Find where the given text appears and provide that cell's center as [X, Y] coordinate. 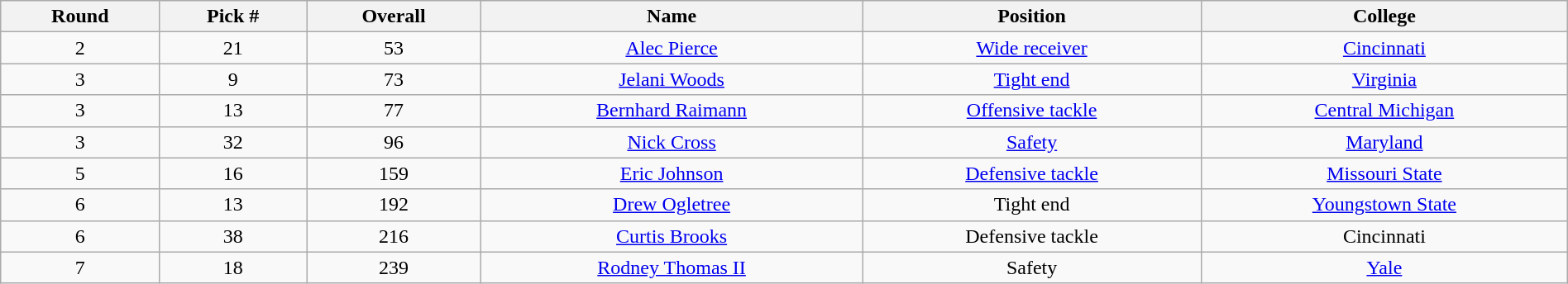
Rodney Thomas II [672, 267]
73 [394, 79]
18 [233, 267]
Bernhard Raimann [672, 111]
Curtis Brooks [672, 236]
Wide receiver [1032, 48]
16 [233, 173]
38 [233, 236]
192 [394, 205]
Nick Cross [672, 142]
Overall [394, 17]
Drew Ogletree [672, 205]
96 [394, 142]
77 [394, 111]
9 [233, 79]
7 [80, 267]
Pick # [233, 17]
Name [672, 17]
5 [80, 173]
216 [394, 236]
32 [233, 142]
53 [394, 48]
Offensive tackle [1032, 111]
Yale [1384, 267]
Alec Pierce [672, 48]
Position [1032, 17]
College [1384, 17]
Central Michigan [1384, 111]
159 [394, 173]
2 [80, 48]
Jelani Woods [672, 79]
Maryland [1384, 142]
Virginia [1384, 79]
Eric Johnson [672, 173]
21 [233, 48]
Youngstown State [1384, 205]
Missouri State [1384, 173]
239 [394, 267]
Round [80, 17]
